Return [x, y] of the center of cell containing provided text 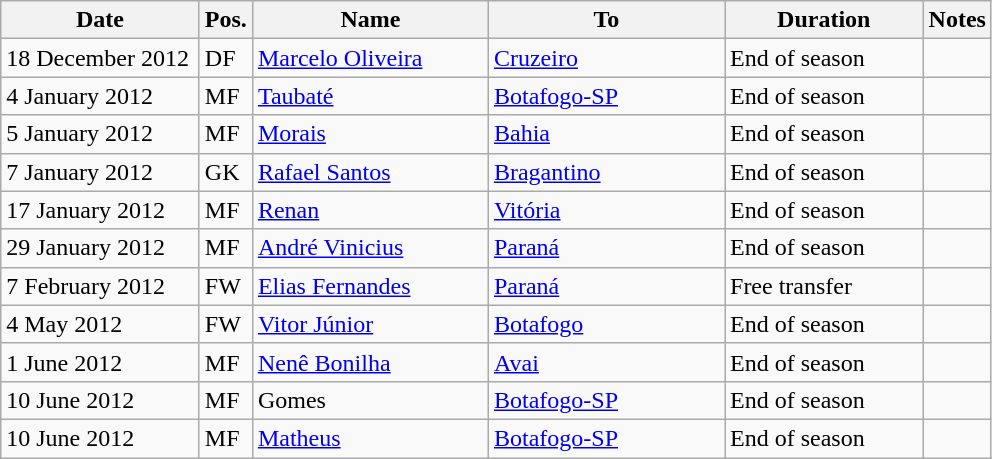
Cruzeiro [606, 58]
7 January 2012 [100, 172]
Morais [370, 134]
Taubaté [370, 96]
Bahia [606, 134]
Name [370, 20]
Matheus [370, 438]
17 January 2012 [100, 210]
Vitor Júnior [370, 324]
5 January 2012 [100, 134]
Gomes [370, 400]
GK [226, 172]
Notes [957, 20]
Elias Fernandes [370, 286]
1 June 2012 [100, 362]
Avai [606, 362]
Botafogo [606, 324]
Pos. [226, 20]
4 January 2012 [100, 96]
André Vinicius [370, 248]
18 December 2012 [100, 58]
Renan [370, 210]
Nenê Bonilha [370, 362]
Free transfer [824, 286]
Marcelo Oliveira [370, 58]
Rafael Santos [370, 172]
7 February 2012 [100, 286]
4 May 2012 [100, 324]
Vitória [606, 210]
Bragantino [606, 172]
Date [100, 20]
DF [226, 58]
To [606, 20]
Duration [824, 20]
29 January 2012 [100, 248]
